Locate the cell with the specified text and output its [x, y] center coordinate. 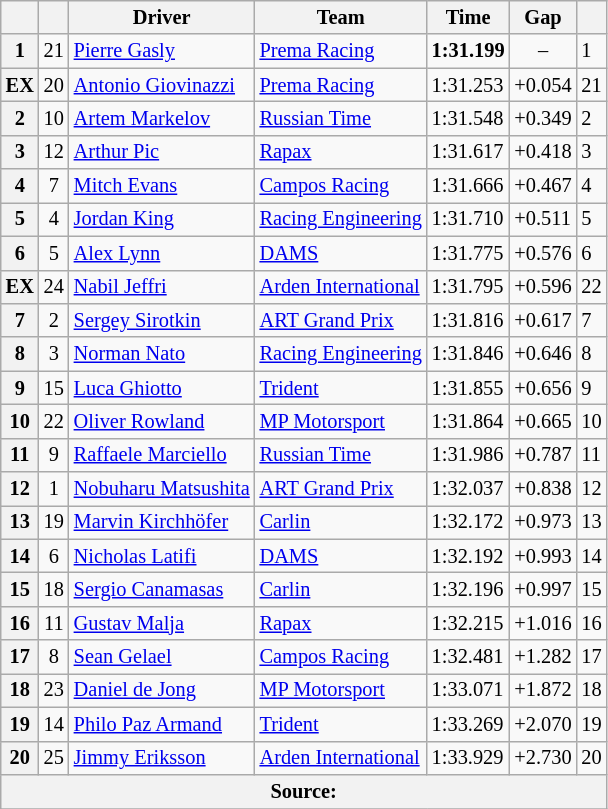
+0.993 [542, 556]
Marvin Kirchhöfer [162, 522]
1:32.196 [468, 589]
1:31.855 [468, 388]
+0.973 [542, 522]
+0.596 [542, 287]
1:31.548 [468, 118]
1:32.481 [468, 657]
+0.787 [542, 455]
1:31.864 [468, 421]
– [542, 51]
Gap [542, 17]
1:31.775 [468, 253]
+1.016 [542, 623]
1:31.816 [468, 320]
+0.467 [542, 186]
Driver [162, 17]
1:31.666 [468, 186]
1:31.617 [468, 152]
1:31.199 [468, 51]
25 [54, 758]
Jimmy Eriksson [162, 758]
1:31.986 [468, 455]
Norman Nato [162, 354]
Artem Markelov [162, 118]
+0.349 [542, 118]
Time [468, 17]
Luca Ghiotto [162, 388]
1:33.929 [468, 758]
Team [341, 17]
1:32.215 [468, 623]
1:31.846 [468, 354]
23 [54, 690]
+2.070 [542, 724]
Gustav Malja [162, 623]
+0.656 [542, 388]
Oliver Rowland [162, 421]
+0.418 [542, 152]
1:32.172 [468, 522]
1:31.253 [468, 85]
Nabil Jeffri [162, 287]
+0.997 [542, 589]
1:31.795 [468, 287]
1:31.710 [468, 219]
Daniel de Jong [162, 690]
+0.665 [542, 421]
Sergey Sirotkin [162, 320]
Antonio Giovinazzi [162, 85]
Source: [304, 791]
+0.576 [542, 253]
Pierre Gasly [162, 51]
1:32.192 [468, 556]
Sergio Canamasas [162, 589]
+0.054 [542, 85]
+1.282 [542, 657]
+0.617 [542, 320]
1:33.071 [468, 690]
+0.511 [542, 219]
+2.730 [542, 758]
1:32.037 [468, 489]
Jordan King [162, 219]
1:33.269 [468, 724]
Raffaele Marciello [162, 455]
Mitch Evans [162, 186]
24 [54, 287]
Alex Lynn [162, 253]
Nobuharu Matsushita [162, 489]
Philo Paz Armand [162, 724]
Nicholas Latifi [162, 556]
Sean Gelael [162, 657]
+0.646 [542, 354]
Arthur Pic [162, 152]
+1.872 [542, 690]
+0.838 [542, 489]
